From the cell containing the given text, extract its center point as [x, y] coordinate. 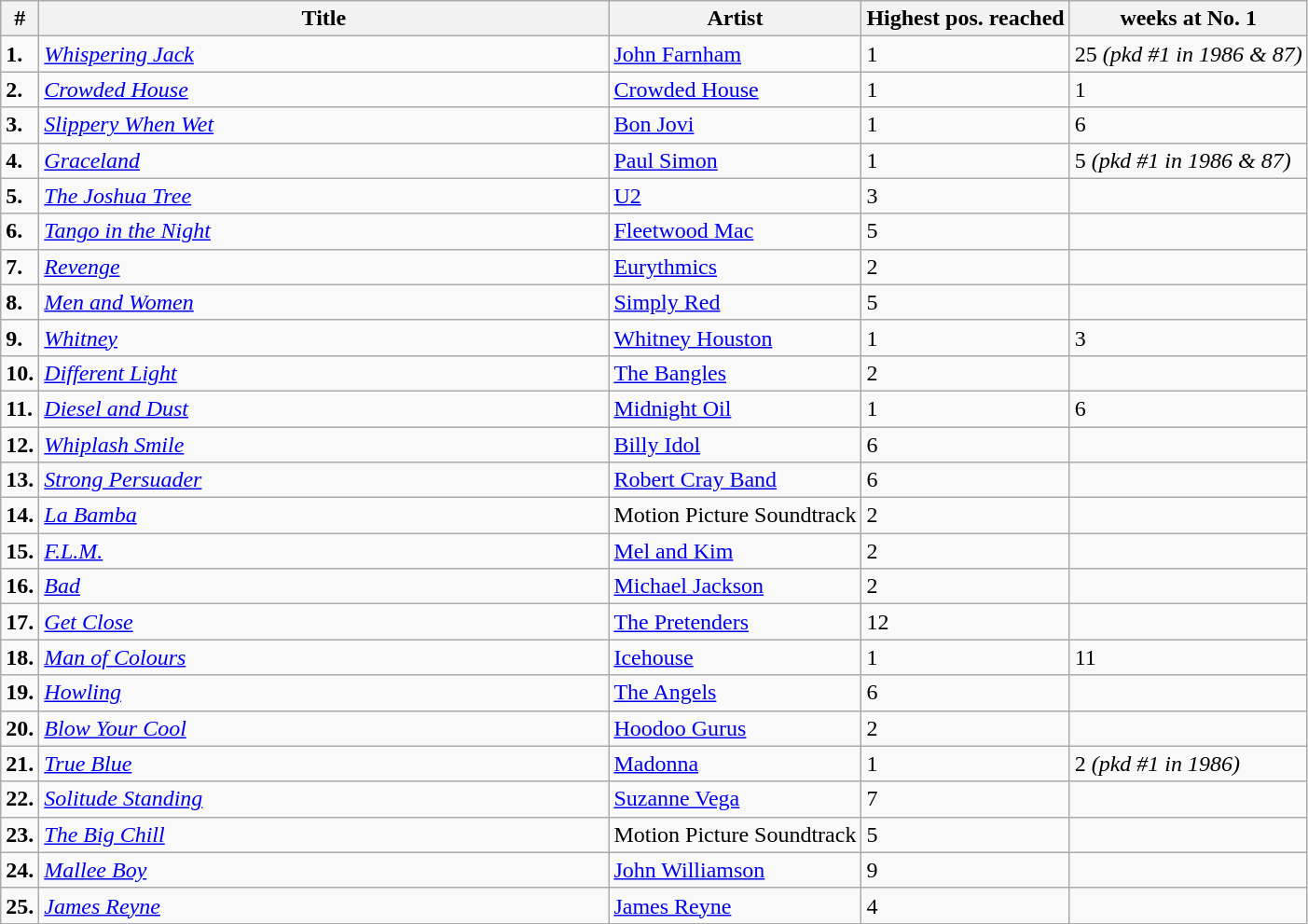
9 [966, 870]
Suzanne Vega [735, 799]
La Bamba [324, 516]
Billy Idol [735, 445]
Midnight Oil [735, 408]
Tango in the Night [324, 231]
11. [21, 408]
Man of Colours [324, 657]
16. [21, 586]
Title [324, 19]
Howling [324, 693]
The Big Chill [324, 834]
13. [21, 480]
Whitney Houston [735, 338]
Mel and Kim [735, 551]
20. [21, 728]
7. [21, 267]
11 [1188, 657]
1. [21, 54]
Whispering Jack [324, 54]
Slippery When Wet [324, 125]
4 [966, 905]
Highest pos. reached [966, 19]
Bad [324, 586]
8. [21, 302]
4. [21, 160]
Robert Cray Band [735, 480]
Madonna [735, 764]
25 (pkd #1 in 1986 & 87) [1188, 54]
The Joshua Tree [324, 196]
6. [21, 231]
2. [21, 90]
21. [21, 764]
9. [21, 338]
Different Light [324, 373]
Graceland [324, 160]
23. [21, 834]
Strong Persuader [324, 480]
Mallee Boy [324, 870]
weeks at No. 1 [1188, 19]
Artist [735, 19]
Bon Jovi [735, 125]
Icehouse [735, 657]
2 (pkd #1 in 1986) [1188, 764]
The Bangles [735, 373]
22. [21, 799]
Blow Your Cool [324, 728]
25. [21, 905]
Revenge [324, 267]
15. [21, 551]
7 [966, 799]
The Pretenders [735, 622]
12 [966, 622]
Whiplash Smile [324, 445]
# [21, 19]
U2 [735, 196]
Diesel and Dust [324, 408]
10. [21, 373]
Hoodoo Gurus [735, 728]
18. [21, 657]
Michael Jackson [735, 586]
3. [21, 125]
24. [21, 870]
Men and Women [324, 302]
12. [21, 445]
17. [21, 622]
Paul Simon [735, 160]
Whitney [324, 338]
5. [21, 196]
Get Close [324, 622]
Eurythmics [735, 267]
John Williamson [735, 870]
True Blue [324, 764]
19. [21, 693]
F.L.M. [324, 551]
The Angels [735, 693]
Solitude Standing [324, 799]
Fleetwood Mac [735, 231]
Simply Red [735, 302]
John Farnham [735, 54]
14. [21, 516]
5 (pkd #1 in 1986 & 87) [1188, 160]
